Determine the (x, y) coordinate at the center of the cell enclosing the given text.  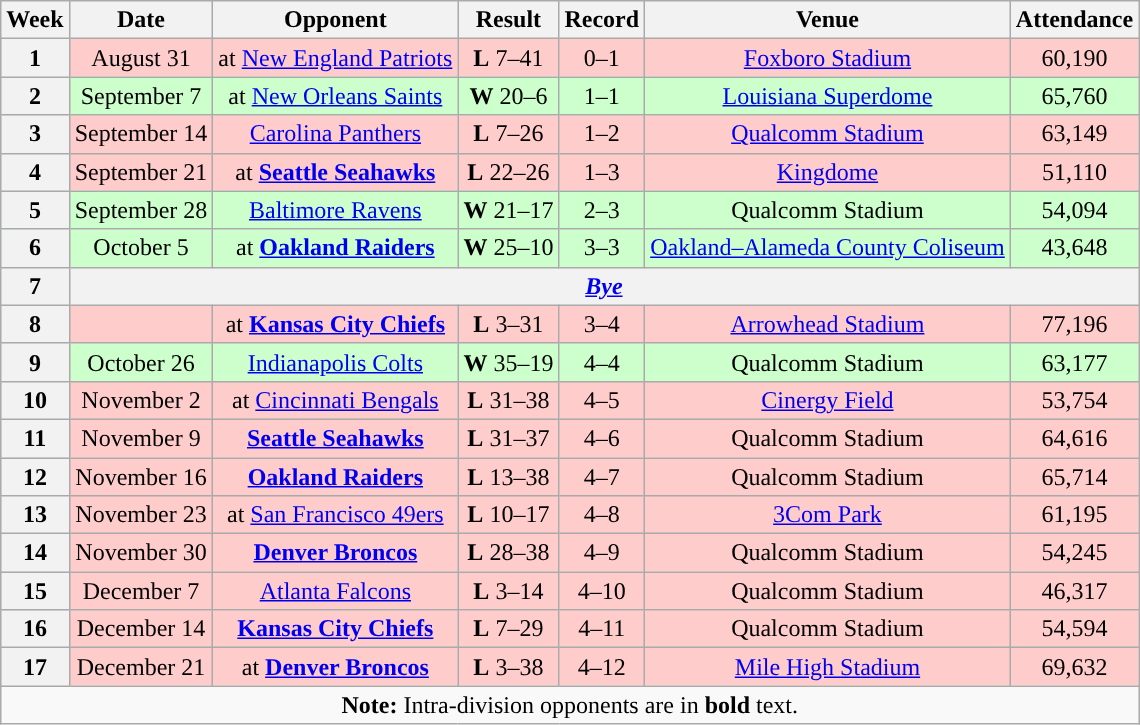
L 3–31 (508, 324)
Venue (828, 20)
W 35–19 (508, 362)
L 3–14 (508, 591)
L 7–29 (508, 629)
51,110 (1074, 172)
Opponent (336, 20)
Baltimore Ravens (336, 210)
Carolina Panthers (336, 134)
at Kansas City Chiefs (336, 324)
L 7–41 (508, 58)
65,760 (1074, 96)
L 31–38 (508, 400)
L 3–38 (508, 667)
December 14 (141, 629)
4–9 (602, 553)
1–3 (602, 172)
4–11 (602, 629)
43,648 (1074, 248)
November 30 (141, 553)
Mile High Stadium (828, 667)
September 21 (141, 172)
14 (35, 553)
1–1 (602, 96)
W 21–17 (508, 210)
4 (35, 172)
16 (35, 629)
Oakland Raiders (336, 477)
at New England Patriots (336, 58)
Date (141, 20)
Oakland–Alameda County Coliseum (828, 248)
0–1 (602, 58)
4–8 (602, 515)
September 14 (141, 134)
4–5 (602, 400)
3 (35, 134)
L 10–17 (508, 515)
L 28–38 (508, 553)
5 (35, 210)
Kansas City Chiefs (336, 629)
November 23 (141, 515)
54,245 (1074, 553)
December 7 (141, 591)
Arrowhead Stadium (828, 324)
3–3 (602, 248)
October 26 (141, 362)
October 5 (141, 248)
63,149 (1074, 134)
2–3 (602, 210)
10 (35, 400)
3–4 (602, 324)
Seattle Seahawks (336, 438)
November 9 (141, 438)
September 7 (141, 96)
L 7–26 (508, 134)
at New Orleans Saints (336, 96)
46,317 (1074, 591)
Attendance (1074, 20)
Kingdome (828, 172)
Week (35, 20)
W 25–10 (508, 248)
at Denver Broncos (336, 667)
2 (35, 96)
Cinergy Field (828, 400)
11 (35, 438)
63,177 (1074, 362)
12 (35, 477)
L 22–26 (508, 172)
Louisiana Superdome (828, 96)
8 (35, 324)
54,094 (1074, 210)
9 (35, 362)
November 2 (141, 400)
17 (35, 667)
4–7 (602, 477)
60,190 (1074, 58)
4–6 (602, 438)
at San Francisco 49ers (336, 515)
4–12 (602, 667)
at Cincinnati Bengals (336, 400)
Bye (604, 286)
L 13–38 (508, 477)
at Seattle Seahawks (336, 172)
Atlanta Falcons (336, 591)
77,196 (1074, 324)
53,754 (1074, 400)
1 (35, 58)
L 31–37 (508, 438)
61,195 (1074, 515)
4–10 (602, 591)
Record (602, 20)
3Com Park (828, 515)
August 31 (141, 58)
Result (508, 20)
13 (35, 515)
Foxboro Stadium (828, 58)
Denver Broncos (336, 553)
69,632 (1074, 667)
Note: Intra-division opponents are in bold text. (570, 705)
November 16 (141, 477)
6 (35, 248)
65,714 (1074, 477)
Indianapolis Colts (336, 362)
1–2 (602, 134)
September 28 (141, 210)
7 (35, 286)
at Oakland Raiders (336, 248)
64,616 (1074, 438)
15 (35, 591)
December 21 (141, 667)
4–4 (602, 362)
54,594 (1074, 629)
W 20–6 (508, 96)
